Pinpoint the cell where the given text exists, returning its (x, y) midpoint coordinate. 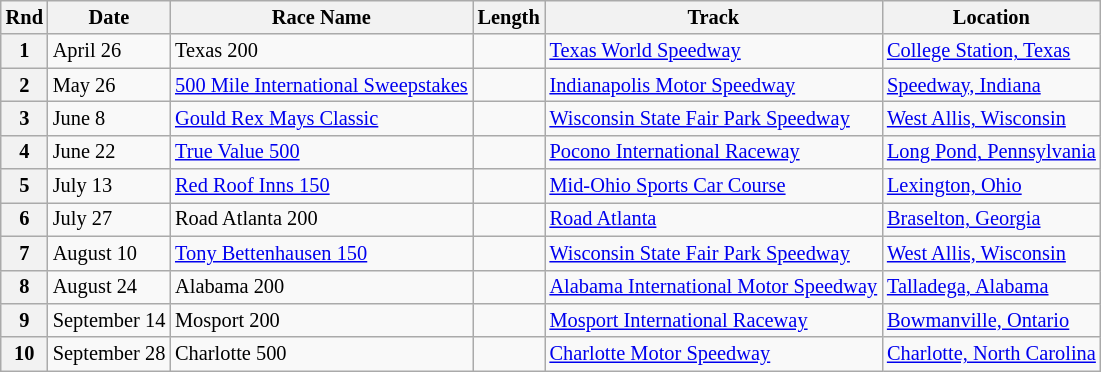
Alabama 200 (321, 287)
1 (24, 51)
3 (24, 118)
Date (109, 17)
2 (24, 85)
Road Atlanta (714, 219)
Mid-Ohio Sports Car Course (714, 186)
5 (24, 186)
Bowmanville, Ontario (992, 320)
Location (992, 17)
8 (24, 287)
Mosport 200 (321, 320)
College Station, Texas (992, 51)
True Value 500 (321, 152)
4 (24, 152)
June 22 (109, 152)
Charlotte 500 (321, 354)
June 8 (109, 118)
10 (24, 354)
Track (714, 17)
Charlotte, North Carolina (992, 354)
April 26 (109, 51)
September 14 (109, 320)
Texas World Speedway (714, 51)
Tony Bettenhausen 150 (321, 253)
7 (24, 253)
Long Pond, Pennsylvania (992, 152)
500 Mile International Sweepstakes (321, 85)
Length (509, 17)
Pocono International Raceway (714, 152)
6 (24, 219)
Road Atlanta 200 (321, 219)
Mosport International Raceway (714, 320)
Gould Rex Mays Classic (321, 118)
Race Name (321, 17)
Indianapolis Motor Speedway (714, 85)
Braselton, Georgia (992, 219)
July 27 (109, 219)
Alabama International Motor Speedway (714, 287)
9 (24, 320)
August 24 (109, 287)
Speedway, Indiana (992, 85)
Charlotte Motor Speedway (714, 354)
Lexington, Ohio (992, 186)
Talladega, Alabama (992, 287)
Texas 200 (321, 51)
August 10 (109, 253)
Red Roof Inns 150 (321, 186)
Rnd (24, 17)
May 26 (109, 85)
September 28 (109, 354)
July 13 (109, 186)
